For the text-containing cell, return its midpoint in (X, Y) coordinate format. 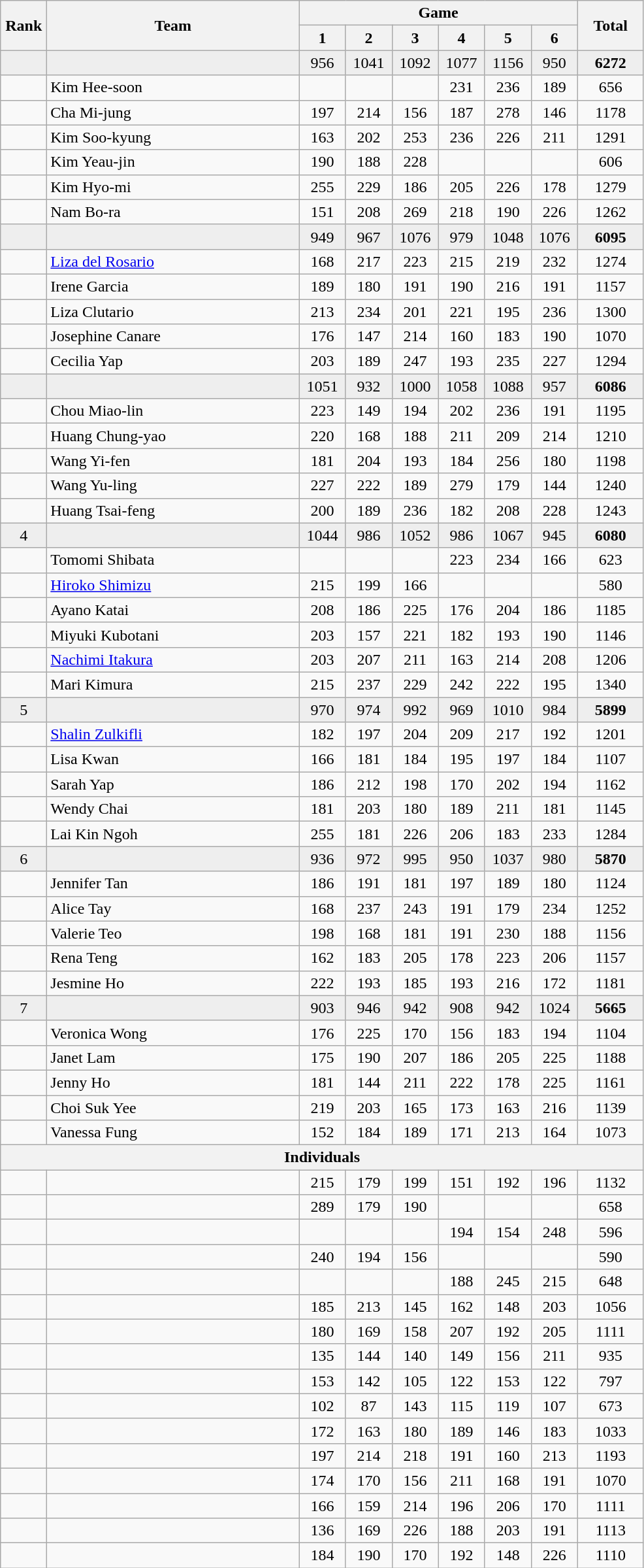
174 (323, 1480)
142 (368, 1381)
Huang Chung-yao (173, 436)
1056 (610, 1307)
648 (610, 1282)
Huang Tsai-feng (173, 510)
1274 (610, 261)
165 (415, 1108)
Janet Lam (173, 1058)
1139 (610, 1108)
673 (610, 1406)
3 (415, 38)
1 (323, 38)
1201 (610, 735)
1146 (610, 635)
Sarah Yap (173, 784)
967 (368, 237)
1181 (610, 983)
Vanessa Fung (173, 1133)
6095 (610, 237)
1088 (508, 386)
590 (610, 1257)
1240 (610, 486)
1206 (610, 659)
147 (368, 337)
5899 (610, 709)
6080 (610, 535)
115 (461, 1406)
1193 (610, 1456)
1051 (323, 386)
Choi Suk Yee (173, 1108)
242 (461, 684)
972 (368, 859)
158 (415, 1331)
87 (368, 1406)
1243 (610, 510)
Chou Miao-lin (173, 411)
932 (368, 386)
233 (554, 834)
1077 (461, 63)
1145 (610, 809)
Nachimi Itakura (173, 659)
Team (173, 25)
220 (323, 436)
Cecilia Yap (173, 361)
Liza del Rosario (173, 261)
992 (415, 709)
1024 (554, 1008)
5870 (610, 859)
Tomomi Shibata (173, 560)
1210 (610, 436)
Jesmine Ho (173, 983)
Mari Kimura (173, 684)
606 (610, 162)
232 (554, 261)
936 (323, 859)
230 (508, 933)
1107 (610, 759)
269 (415, 212)
5665 (610, 1008)
1291 (610, 137)
1104 (610, 1033)
1044 (323, 535)
175 (323, 1058)
1132 (610, 1182)
1188 (610, 1058)
231 (461, 88)
Lisa Kwan (173, 759)
157 (368, 635)
1195 (610, 411)
658 (610, 1207)
Josephine Canare (173, 337)
Rena Teng (173, 958)
949 (323, 237)
1185 (610, 610)
1162 (610, 784)
1052 (415, 535)
903 (323, 1008)
Rank (24, 25)
623 (610, 560)
Individuals (323, 1158)
248 (554, 1232)
235 (508, 361)
1262 (610, 212)
171 (461, 1133)
Shalin Zulkifli (173, 735)
289 (323, 1207)
1110 (610, 1556)
797 (610, 1381)
Cha Mi-jung (173, 112)
1113 (610, 1531)
1067 (508, 535)
Liza Clutario (173, 312)
245 (508, 1282)
Wang Yi-fen (173, 461)
Valerie Teo (173, 933)
164 (554, 1133)
Veronica Wong (173, 1033)
1000 (415, 386)
656 (610, 88)
1041 (368, 63)
596 (610, 1232)
7 (24, 1008)
1124 (610, 884)
105 (415, 1381)
Wendy Chai (173, 809)
173 (461, 1108)
Jennifer Tan (173, 884)
212 (368, 784)
140 (415, 1356)
957 (554, 386)
Nam Bo-ra (173, 212)
956 (323, 63)
Kim Hyo-mi (173, 187)
145 (415, 1307)
Wang Yu-ling (173, 486)
1048 (508, 237)
243 (415, 909)
969 (461, 709)
2 (368, 38)
1073 (610, 1133)
984 (554, 709)
1058 (461, 386)
1340 (610, 684)
6272 (610, 63)
Total (610, 25)
1284 (610, 834)
Kim Hee-soon (173, 88)
1279 (610, 187)
979 (461, 237)
Kim Soo-kyung (173, 137)
102 (323, 1406)
136 (323, 1531)
1294 (610, 361)
970 (323, 709)
6086 (610, 386)
580 (610, 585)
135 (323, 1356)
143 (415, 1406)
201 (415, 312)
247 (415, 361)
1161 (610, 1082)
Lai Kin Ngoh (173, 834)
154 (508, 1232)
187 (461, 112)
240 (323, 1257)
Irene Garcia (173, 286)
Game (438, 13)
159 (368, 1505)
Jenny Ho (173, 1082)
256 (508, 461)
945 (554, 535)
908 (461, 1008)
980 (554, 859)
119 (508, 1406)
152 (323, 1133)
Alice Tay (173, 909)
Kim Yeau-jin (173, 162)
200 (323, 510)
1300 (610, 312)
995 (415, 859)
1010 (508, 709)
Hiroko Shimizu (173, 585)
279 (461, 486)
1033 (610, 1431)
1037 (508, 859)
278 (508, 112)
253 (415, 137)
935 (610, 1356)
974 (368, 709)
1178 (610, 112)
1252 (610, 909)
1198 (610, 461)
Ayano Katai (173, 610)
107 (554, 1406)
1092 (415, 63)
946 (368, 1008)
Miyuki Kubotani (173, 635)
